Pinpoint the cell where the given text exists, returning its (x, y) midpoint coordinate. 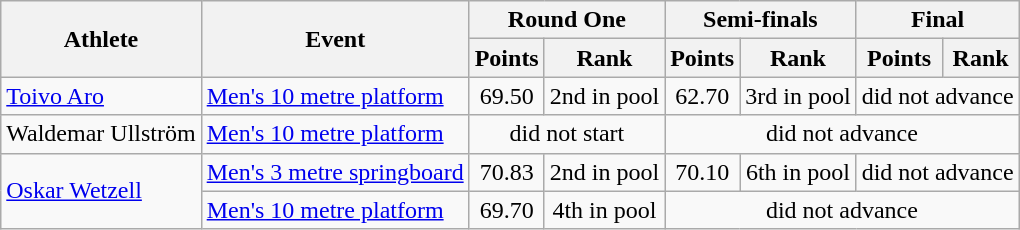
6th in pool (798, 172)
Event (335, 39)
Athlete (101, 39)
62.70 (702, 96)
3rd in pool (798, 96)
Final (938, 20)
did not start (566, 134)
70.83 (506, 172)
Toivo Aro (101, 96)
70.10 (702, 172)
Round One (566, 20)
69.70 (506, 210)
4th in pool (604, 210)
Men's 3 metre springboard (335, 172)
Semi-finals (760, 20)
Waldemar Ullström (101, 134)
Oskar Wetzell (101, 191)
69.50 (506, 96)
